Provide the (X, Y) coordinate of the cell's center where the given text is located.  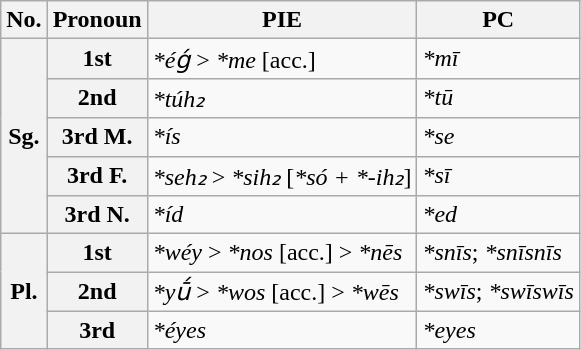
*ed (498, 215)
*yū́ > *wos [acc.] > *wēs (282, 292)
3rd M. (97, 137)
No. (24, 20)
*éǵ > *me [acc.] (282, 59)
*seh₂ > *sih₂ [*só + *-ih₂] (282, 176)
Pl. (24, 292)
*wéy > *nos [acc.] > *nēs (282, 253)
*tū (498, 98)
*swīs; *swīswīs (498, 292)
*éyes (282, 330)
Sg. (24, 136)
*íd (282, 215)
*túh₂ (282, 98)
*snīs; *snīsnīs (498, 253)
*se (498, 137)
3rd F. (97, 176)
PC (498, 20)
PIE (282, 20)
Pronoun (97, 20)
*sī (498, 176)
3rd N. (97, 215)
*eyes (498, 330)
3rd (97, 330)
*mī (498, 59)
*ís (282, 137)
